For the text-containing cell, return its midpoint in (X, Y) coordinate format. 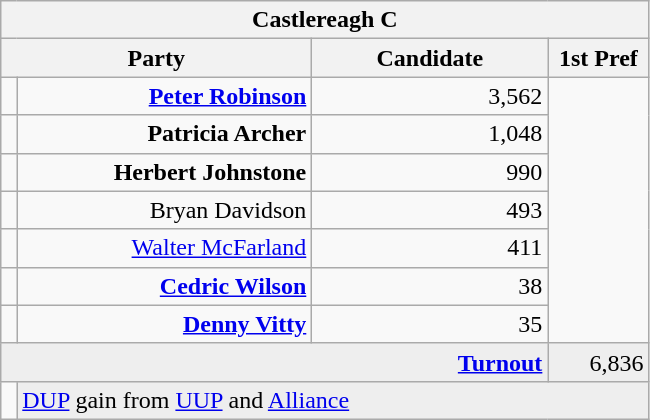
Bryan Davidson (164, 210)
411 (430, 248)
990 (430, 172)
1,048 (430, 134)
35 (430, 324)
3,562 (430, 96)
Herbert Johnstone (164, 172)
6,836 (598, 362)
Cedric Wilson (164, 286)
Candidate (430, 58)
Party (156, 58)
Walter McFarland (164, 248)
DUP gain from UUP and Alliance (333, 400)
Peter Robinson (164, 96)
Patricia Archer (164, 134)
38 (430, 286)
Castlereagh C (325, 20)
1st Pref (598, 58)
Turnout (274, 362)
493 (430, 210)
Denny Vitty (164, 324)
